Scan for the cell matching the given text and deliver its [X, Y] coordinate at center. 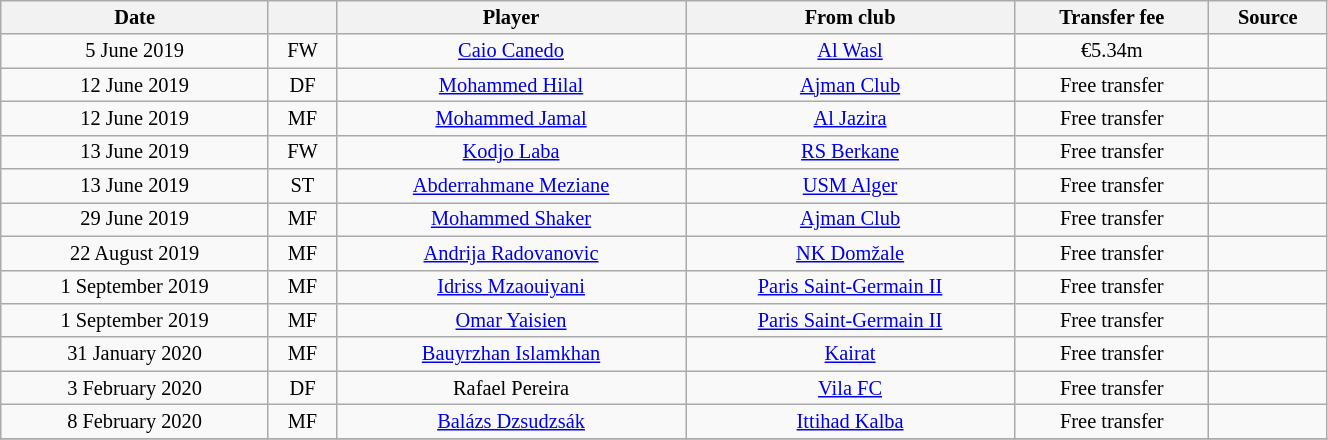
ST [302, 186]
Omar Yaisien [512, 320]
Kairat [850, 354]
From club [850, 17]
Idriss Mzaouiyani [512, 287]
5 June 2019 [135, 51]
Al Jazira [850, 118]
RS Berkane [850, 152]
Abderrahmane Meziane [512, 186]
Rafael Pereira [512, 388]
3 February 2020 [135, 388]
Date [135, 17]
Bauyrzhan Islamkhan [512, 354]
Andrija Radovanovic [512, 253]
29 June 2019 [135, 219]
Vila FC [850, 388]
Caio Canedo [512, 51]
Mohammed Shaker [512, 219]
Mohammed Hilal [512, 85]
NK Domžale [850, 253]
USM Alger [850, 186]
31 January 2020 [135, 354]
Ittihad Kalba [850, 421]
€5.34m [1112, 51]
Transfer fee [1112, 17]
8 February 2020 [135, 421]
Al Wasl [850, 51]
Source [1268, 17]
Player [512, 17]
Balázs Dzsudzsák [512, 421]
22 August 2019 [135, 253]
Kodjo Laba [512, 152]
Mohammed Jamal [512, 118]
